Identify which cell holds the provided text, then report its [x, y] central coordinate. 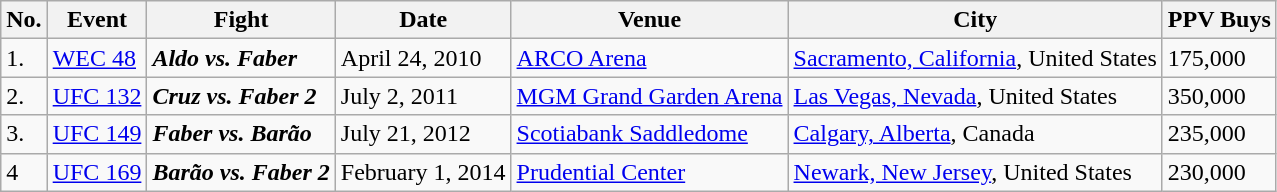
350,000 [1219, 96]
UFC 169 [97, 172]
230,000 [1219, 172]
PPV Buys [1219, 20]
Prudential Center [650, 172]
Calgary, Alberta, Canada [975, 134]
Cruz vs. Faber 2 [241, 96]
Venue [650, 20]
Scotiabank Saddledome [650, 134]
Fight [241, 20]
1. [24, 58]
Date [423, 20]
Newark, New Jersey, United States [975, 172]
UFC 149 [97, 134]
April 24, 2010 [423, 58]
July 2, 2011 [423, 96]
ARCO Arena [650, 58]
2. [24, 96]
4 [24, 172]
July 21, 2012 [423, 134]
City [975, 20]
Event [97, 20]
UFC 132 [97, 96]
Aldo vs. Faber [241, 58]
February 1, 2014 [423, 172]
MGM Grand Garden Arena [650, 96]
Faber vs. Barão [241, 134]
Las Vegas, Nevada, United States [975, 96]
3. [24, 134]
Sacramento, California, United States [975, 58]
235,000 [1219, 134]
Barão vs. Faber 2 [241, 172]
WEC 48 [97, 58]
No. [24, 20]
175,000 [1219, 58]
